From the cell containing the given text, extract its center point as (X, Y) coordinate. 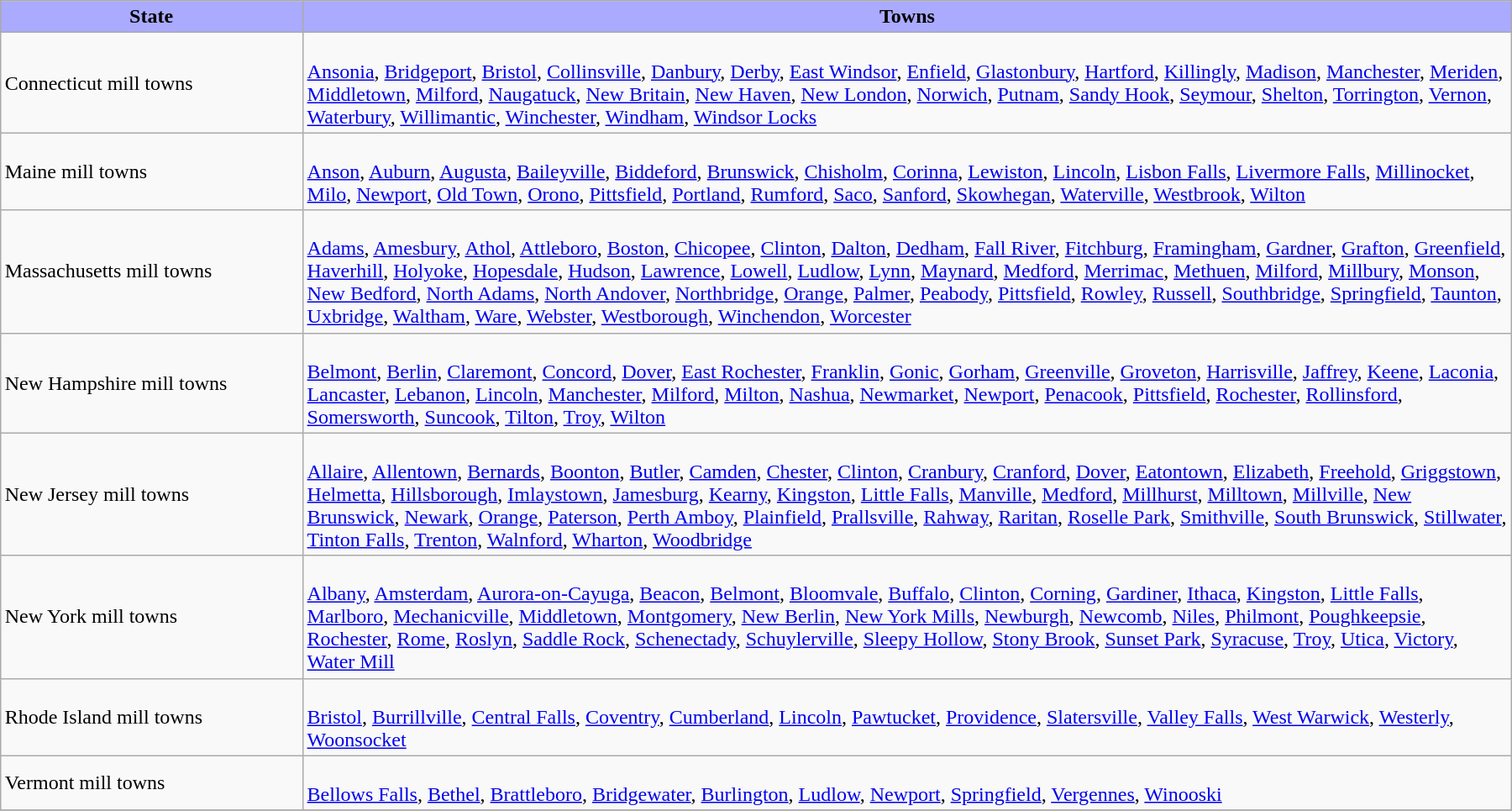
New Jersey mill towns (151, 494)
Massachusetts mill towns (151, 271)
Maine mill towns (151, 171)
Connecticut mill towns (151, 82)
Bellows Falls, Bethel, Brattleboro, Bridgewater, Burlington, Ludlow, Newport, Springfield, Vergennes, Winooski (907, 783)
Rhode Island mill towns (151, 717)
New York mill towns (151, 617)
Vermont mill towns (151, 783)
State (151, 17)
New Hampshire mill towns (151, 383)
Towns (907, 17)
